Pinpoint the cell where the given text exists, returning its [X, Y] midpoint coordinate. 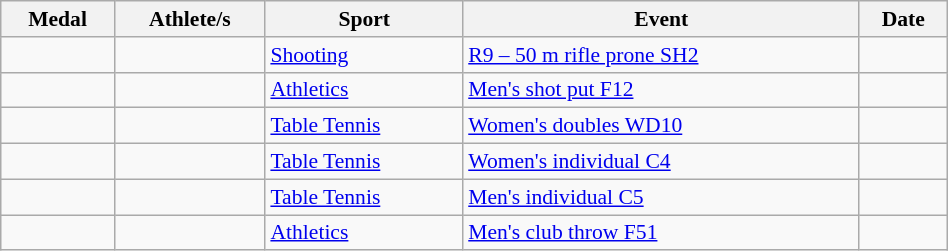
Athlete/s [190, 19]
Women's doubles WD10 [661, 126]
Shooting [364, 55]
Medal [58, 19]
Women's individual C4 [661, 162]
Men's shot put F12 [661, 90]
R9 – 50 m rifle prone SH2 [661, 55]
Men's club throw F51 [661, 233]
Men's individual C5 [661, 197]
Sport [364, 19]
Date [903, 19]
Event [661, 19]
